Detect which cell encompasses the target text, then output its (x, y) center coordinate. 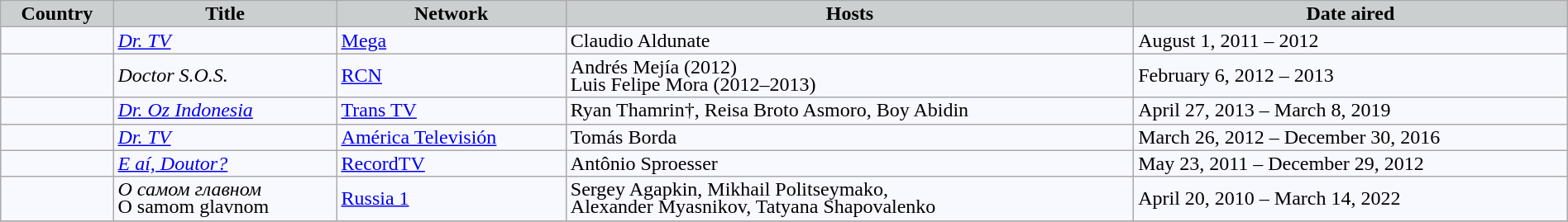
América Televisión (452, 137)
Hosts (849, 14)
Claudio Aldunate (849, 40)
Doctor S.O.S. (225, 76)
March 26, 2012 – December 30, 2016 (1351, 137)
Antônio Sproesser (849, 163)
May 23, 2011 – December 29, 2012 (1351, 163)
Trans TV (452, 111)
Dr. Oz Indonesia (225, 111)
Sergey Agapkin, Mikhail Politseymako,Alexander Myasnikov, Tatyana Shapovalenko (849, 198)
Network (452, 14)
Title (225, 14)
Mega (452, 40)
Ryan Thamrin†, Reisa Broto Asmoro, Boy Abidin (849, 111)
Date aired (1351, 14)
April 27, 2013 – March 8, 2019 (1351, 111)
April 20, 2010 – March 14, 2022 (1351, 198)
RecordTV (452, 163)
Andrés Mejía (2012)Luis Felipe Mora (2012–2013) (849, 76)
E aí, Doutor? (225, 163)
Russia 1 (452, 198)
Tomás Borda (849, 137)
February 6, 2012 – 2013 (1351, 76)
О самом главномO samom glavnom (225, 198)
RCN (452, 76)
August 1, 2011 – 2012 (1351, 40)
Country (57, 14)
